Extract the (x, y) coordinate from the center of the cell holding the provided text.  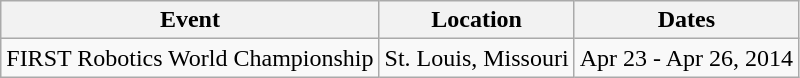
FIRST Robotics World Championship (190, 58)
St. Louis, Missouri (476, 58)
Event (190, 20)
Apr 23 - Apr 26, 2014 (686, 58)
Dates (686, 20)
Location (476, 20)
